For the text-containing cell, return its midpoint in (x, y) coordinate format. 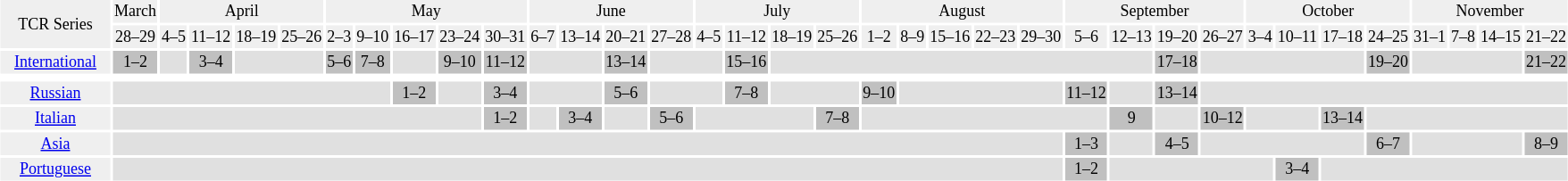
October (1328, 12)
24–25 (1388, 37)
26–27 (1222, 37)
August (963, 12)
20–21 (626, 37)
12–13 (1131, 37)
May (427, 12)
14–15 (1500, 37)
28–29 (135, 37)
TCR Series (55, 24)
29–30 (1041, 37)
10–12 (1222, 119)
Italian (55, 119)
September (1155, 12)
March (135, 12)
International (55, 62)
16–17 (414, 37)
June (611, 12)
10–11 (1297, 37)
23–24 (460, 37)
2–3 (339, 37)
27–28 (671, 37)
Russian (55, 94)
31–1 (1430, 37)
22–23 (996, 37)
Portuguese (55, 169)
July (777, 12)
Asia (55, 144)
30–31 (505, 37)
9 (1131, 119)
November (1490, 12)
April (241, 12)
1–3 (1086, 144)
